From the cell containing the given text, extract its center point as (x, y) coordinate. 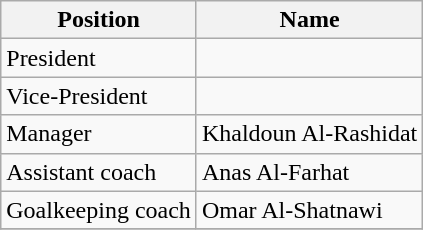
President (99, 58)
Assistant coach (99, 172)
Omar Al-Shatnawi (309, 210)
Anas Al-Farhat (309, 172)
Name (309, 20)
Khaldoun Al-Rashidat (309, 134)
Position (99, 20)
Vice-President (99, 96)
Goalkeeping coach (99, 210)
Manager (99, 134)
